Pinpoint the cell where the given text exists, returning its (x, y) midpoint coordinate. 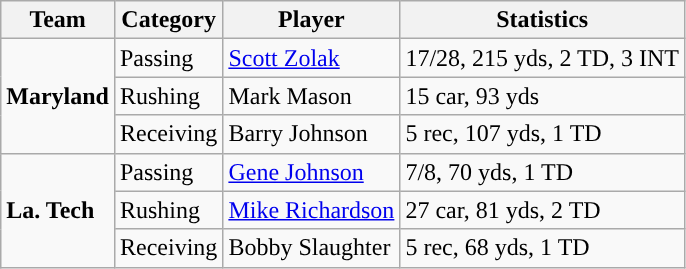
Team (58, 20)
17/28, 215 yds, 2 TD, 3 INT (542, 58)
Barry Johnson (312, 134)
5 rec, 107 yds, 1 TD (542, 134)
15 car, 93 yds (542, 96)
Player (312, 20)
Scott Zolak (312, 58)
Mark Mason (312, 96)
Mike Richardson (312, 210)
Category (168, 20)
Maryland (58, 96)
La. Tech (58, 210)
Gene Johnson (312, 172)
7/8, 70 yds, 1 TD (542, 172)
Statistics (542, 20)
27 car, 81 yds, 2 TD (542, 210)
5 rec, 68 yds, 1 TD (542, 248)
Bobby Slaughter (312, 248)
